Capture the cell that displays the provided text and extract its [x, y] central coordinate. 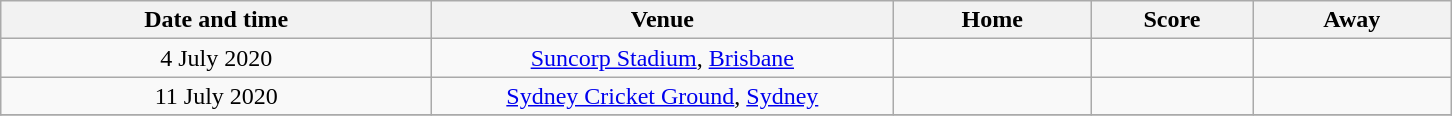
4 July 2020 [216, 58]
Home [992, 20]
Away [1352, 20]
Sydney Cricket Ground, Sydney [662, 96]
Score [1172, 20]
Venue [662, 20]
Suncorp Stadium, Brisbane [662, 58]
11 July 2020 [216, 96]
Date and time [216, 20]
